Locate the cell with the specified text and output its [X, Y] center coordinate. 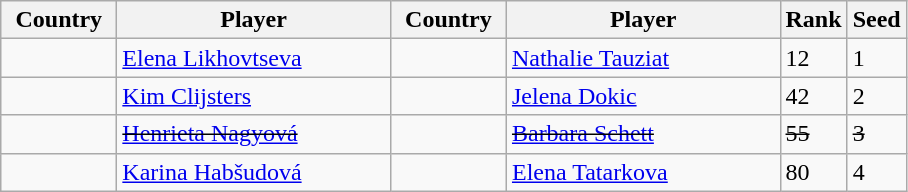
Karina Habšudová [254, 172]
Kim Clijsters [254, 96]
2 [876, 96]
3 [876, 134]
55 [814, 134]
Nathalie Tauziat [643, 58]
Elena Tatarkova [643, 172]
42 [814, 96]
Henrieta Nagyová [254, 134]
12 [814, 58]
Rank [814, 20]
Jelena Dokic [643, 96]
80 [814, 172]
1 [876, 58]
Elena Likhovtseva [254, 58]
Seed [876, 20]
4 [876, 172]
Barbara Schett [643, 134]
